Identify which cell holds the provided text, then report its [X, Y] central coordinate. 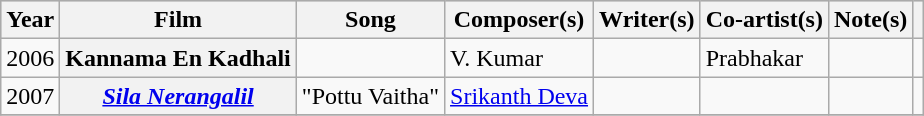
Sila Nerangalil [178, 96]
V. Kumar [520, 58]
Year [30, 20]
Composer(s) [520, 20]
Film [178, 20]
Writer(s) [648, 20]
Kannama En Kadhali [178, 58]
2006 [30, 58]
Prabhakar [764, 58]
2007 [30, 96]
Note(s) [870, 20]
"Pottu Vaitha" [370, 96]
Song [370, 20]
Srikanth Deva [520, 96]
Co-artist(s) [764, 20]
